Detect which cell encompasses the target text, then output its [X, Y] center coordinate. 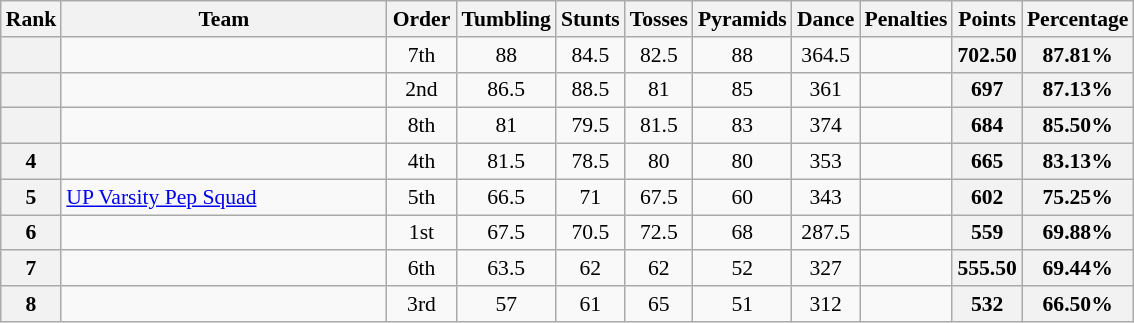
361 [826, 90]
57 [506, 304]
559 [986, 233]
87.81% [1078, 55]
68 [742, 233]
Pyramids [742, 19]
684 [986, 126]
Tosses [659, 19]
63.5 [506, 269]
Stunts [590, 19]
602 [986, 197]
72.5 [659, 233]
87.13% [1078, 90]
327 [826, 269]
4th [421, 162]
6 [32, 233]
702.50 [986, 55]
85 [742, 90]
75.25% [1078, 197]
287.5 [826, 233]
85.50% [1078, 126]
82.5 [659, 55]
79.5 [590, 126]
8th [421, 126]
UP Varsity Pep Squad [224, 197]
78.5 [590, 162]
71 [590, 197]
697 [986, 90]
Points [986, 19]
312 [826, 304]
343 [826, 197]
Penalties [906, 19]
532 [986, 304]
51 [742, 304]
Team [224, 19]
555.50 [986, 269]
66.50% [1078, 304]
83.13% [1078, 162]
86.5 [506, 90]
1st [421, 233]
66.5 [506, 197]
7th [421, 55]
Order [421, 19]
7 [32, 269]
61 [590, 304]
69.88% [1078, 233]
84.5 [590, 55]
5 [32, 197]
65 [659, 304]
364.5 [826, 55]
70.5 [590, 233]
2nd [421, 90]
353 [826, 162]
8 [32, 304]
88.5 [590, 90]
Rank [32, 19]
5th [421, 197]
83 [742, 126]
60 [742, 197]
6th [421, 269]
69.44% [1078, 269]
Percentage [1078, 19]
Tumbling [506, 19]
374 [826, 126]
3rd [421, 304]
Dance [826, 19]
665 [986, 162]
52 [742, 269]
4 [32, 162]
